Scan for the cell matching the given text and deliver its [x, y] coordinate at center. 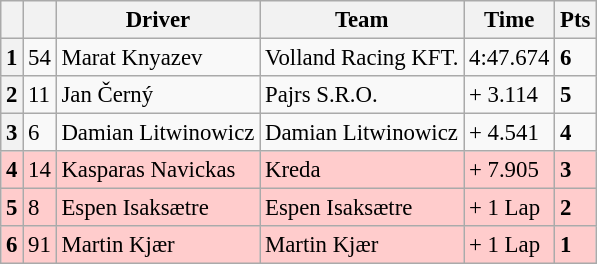
+ 3.114 [510, 95]
4:47.674 [510, 58]
91 [40, 245]
Marat Knyazev [158, 58]
Team [362, 20]
54 [40, 58]
Pts [576, 20]
+ 4.541 [510, 133]
14 [40, 170]
11 [40, 95]
Volland Racing KFT. [362, 58]
Kreda [362, 170]
Driver [158, 20]
Kasparas Navickas [158, 170]
Pajrs S.R.O. [362, 95]
Time [510, 20]
8 [40, 208]
Jan Černý [158, 95]
+ 7.905 [510, 170]
